Locate the cell with the specified text and output its [X, Y] center coordinate. 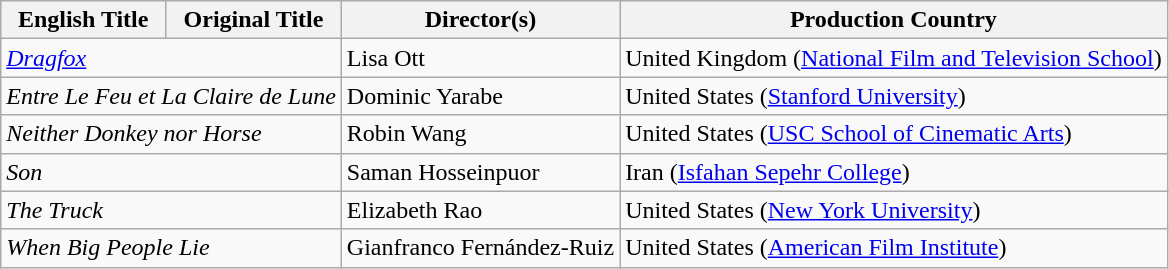
Elizabeth Rao [480, 210]
Robin Wang [480, 134]
Iran (Isfahan Sepehr College) [894, 172]
Production Country [894, 20]
Son [172, 172]
Gianfranco Fernández-Ruiz [480, 248]
United States (USC School of Cinematic Arts) [894, 134]
United States (New York University) [894, 210]
English Title [84, 20]
United States (Stanford University) [894, 96]
The Truck [172, 210]
United Kingdom (National Film and Television School) [894, 58]
When Big People Lie [172, 248]
Entre Le Feu et La Claire de Lune [172, 96]
Director(s) [480, 20]
Dragfox [172, 58]
Saman Hosseinpuor [480, 172]
Dominic Yarabe [480, 96]
Lisa Ott [480, 58]
Original Title [254, 20]
Neither Donkey nor Horse [172, 134]
United States (American Film Institute) [894, 248]
